Return [x, y] of the center of cell containing provided text 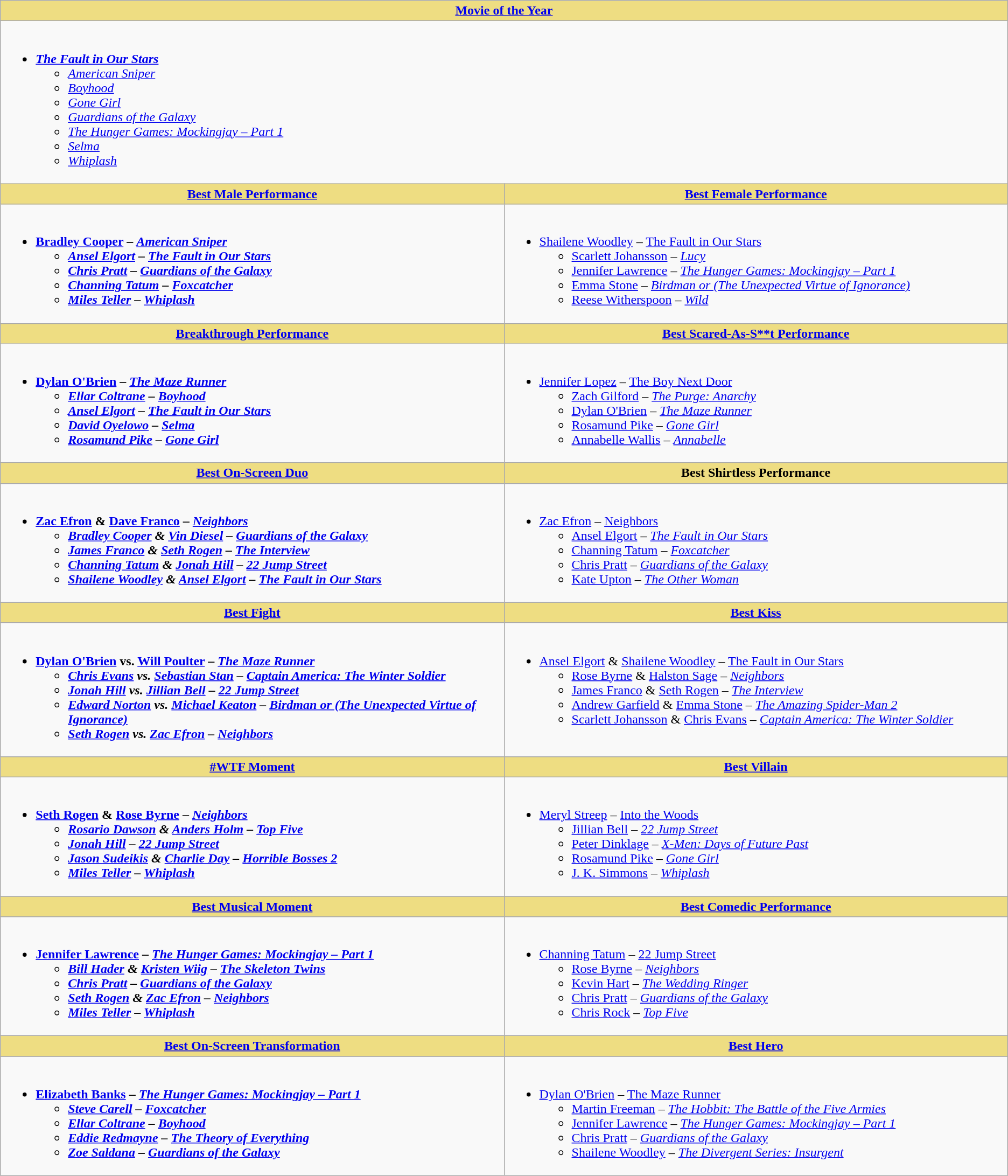
Best Fight [252, 613]
Dylan O'Brien – The Maze RunnerEllar Coltrane – BoyhoodAnsel Elgort – The Fault in Our StarsDavid Oyelowo – SelmaRosamund Pike – Gone Girl [252, 403]
Movie of the Year [504, 11]
Best On-Screen Transformation [252, 1046]
Best Kiss [756, 613]
Best Female Performance [756, 194]
Best Shirtless Performance [756, 473]
Best Villain [756, 767]
Best Musical Moment [252, 907]
Breakthrough Performance [252, 333]
Channing Tatum – 22 Jump StreetRose Byrne – NeighborsKevin Hart – The Wedding RingerChris Pratt – Guardians of the GalaxyChris Rock – Top Five [756, 976]
Best Hero [756, 1046]
Best On-Screen Duo [252, 473]
The Fault in Our StarsAmerican SniperBoyhoodGone GirlGuardians of the GalaxyThe Hunger Games: Mockingjay – Part 1SelmaWhiplash [504, 102]
#WTF Moment [252, 767]
Best Comedic Performance [756, 907]
Best Scared-As-S**t Performance [756, 333]
Best Male Performance [252, 194]
